Determine the (x, y) coordinate at the center of the cell enclosing the given text.  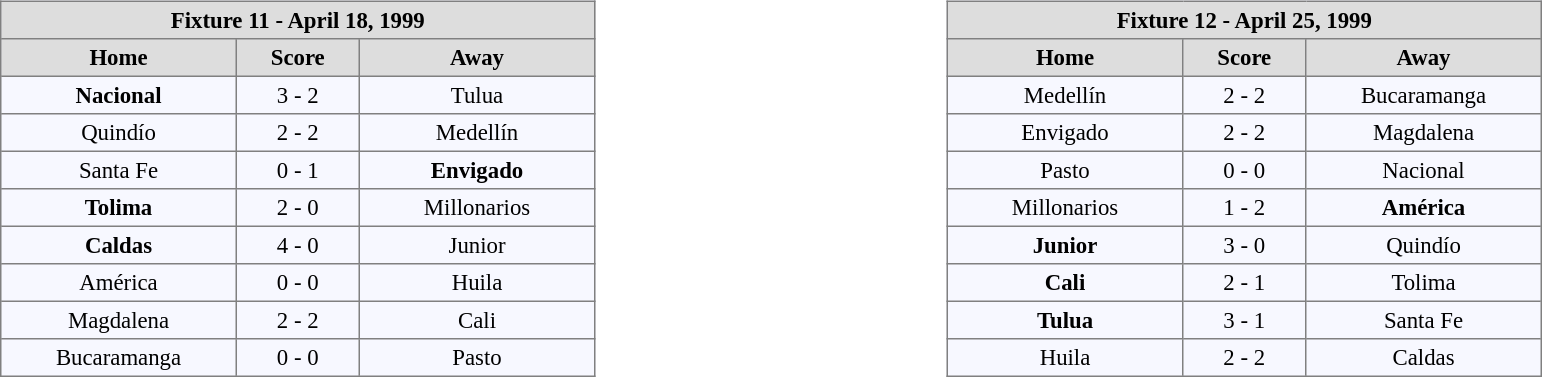
0 - 1 (298, 170)
3 - 0 (1244, 245)
1 - 2 (1244, 208)
4 - 0 (298, 245)
Fixture 11 - April 18, 1999 (298, 20)
3 - 1 (1244, 320)
2 - 0 (298, 208)
3 - 2 (298, 95)
Fixture 12 - April 25, 1999 (1244, 20)
2 - 1 (1244, 283)
